Extract the (X, Y) coordinate from the center of the cell holding the provided text.  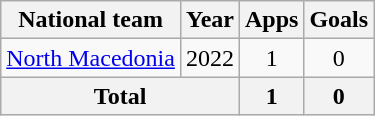
National team (91, 20)
Year (210, 20)
Apps (271, 20)
Total (120, 96)
North Macedonia (91, 58)
Goals (339, 20)
2022 (210, 58)
